From the cell containing the given text, extract its center point as [x, y] coordinate. 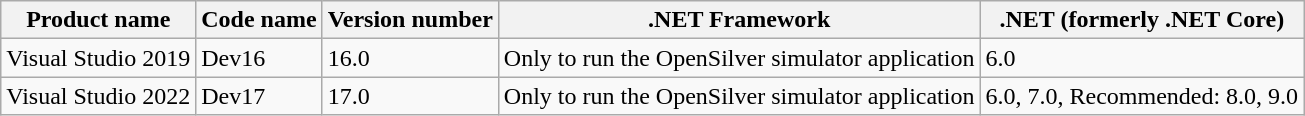
6.0, 7.0, Recommended: 8.0, 9.0 [1142, 96]
Code name [259, 20]
Visual Studio 2022 [98, 96]
.NET Framework [739, 20]
.NET (formerly .NET Core) [1142, 20]
Dev17 [259, 96]
17.0 [410, 96]
Dev16 [259, 58]
Product name [98, 20]
6.0 [1142, 58]
16.0 [410, 58]
Visual Studio 2019 [98, 58]
Version number [410, 20]
